From the cell containing the given text, extract its center point as (x, y) coordinate. 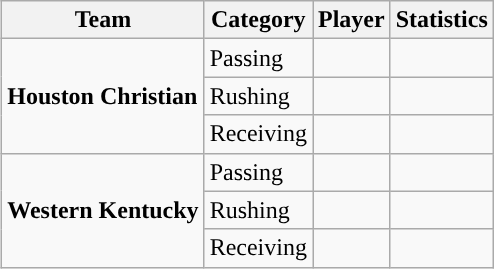
Team (103, 20)
Statistics (442, 20)
Player (351, 20)
Western Kentucky (103, 210)
Category (258, 20)
Houston Christian (103, 96)
